Output the [x, y] coordinate of the center of the cell containing the given text.  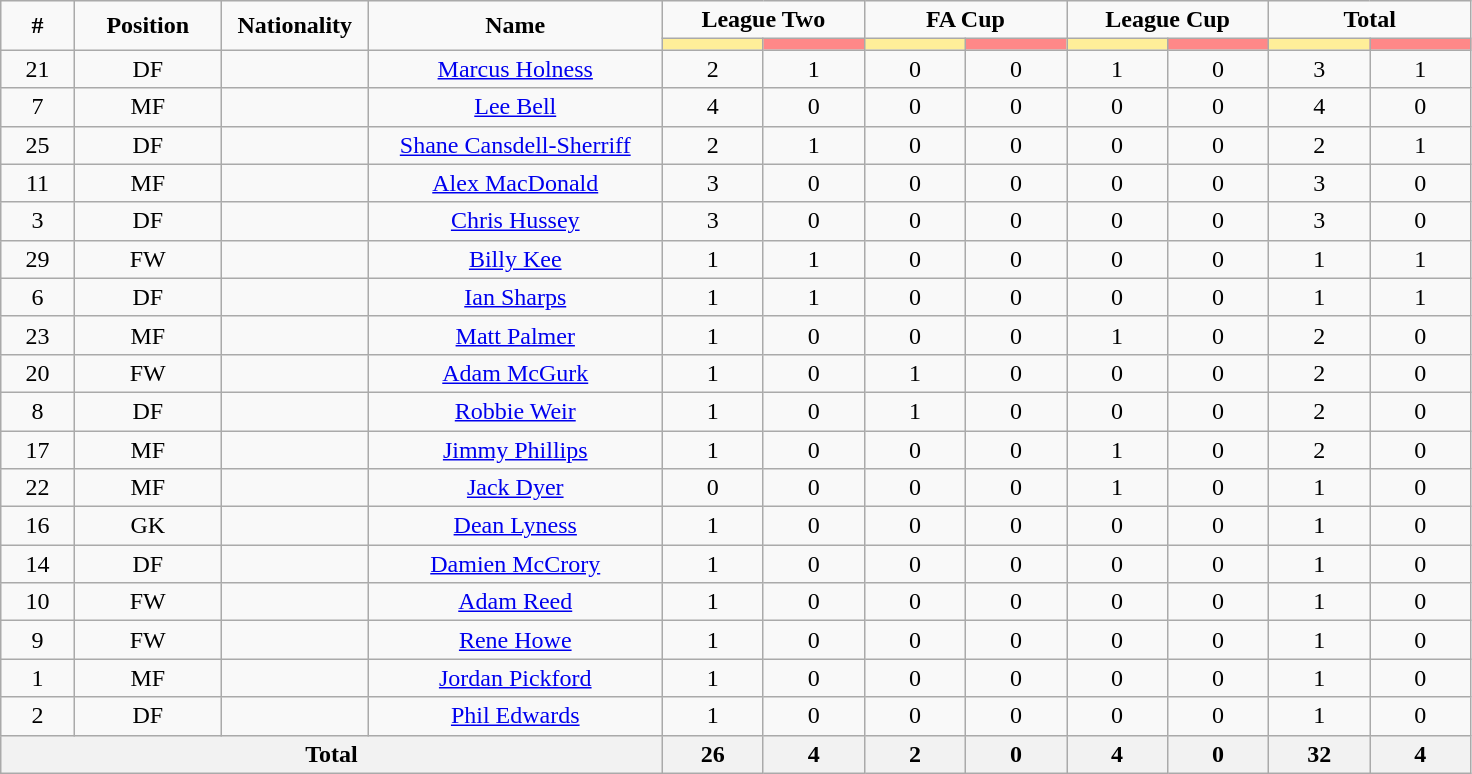
21 [38, 69]
6 [38, 297]
Jordan Pickford [515, 678]
Dean Lyness [515, 526]
Alex MacDonald [515, 183]
Nationality [294, 26]
Jimmy Phillips [515, 449]
11 [38, 183]
Adam McGurk [515, 373]
32 [1320, 754]
29 [38, 259]
Ian Sharps [515, 297]
Shane Cansdell-Sherriff [515, 145]
Robbie Weir [515, 411]
25 [38, 145]
Damien McCrory [515, 564]
Lee Bell [515, 107]
Name [515, 26]
Billy Kee [515, 259]
26 [712, 754]
8 [38, 411]
9 [38, 640]
Adam Reed [515, 602]
23 [38, 335]
Matt Palmer [515, 335]
Position [148, 26]
7 [38, 107]
League Two [763, 20]
22 [38, 488]
14 [38, 564]
Chris Hussey [515, 221]
League Cup [1167, 20]
# [38, 26]
Marcus Holness [515, 69]
Phil Edwards [515, 716]
FA Cup [965, 20]
16 [38, 526]
Jack Dyer [515, 488]
Rene Howe [515, 640]
17 [38, 449]
GK [148, 526]
20 [38, 373]
10 [38, 602]
